From the cell containing the given text, extract its center point as (x, y) coordinate. 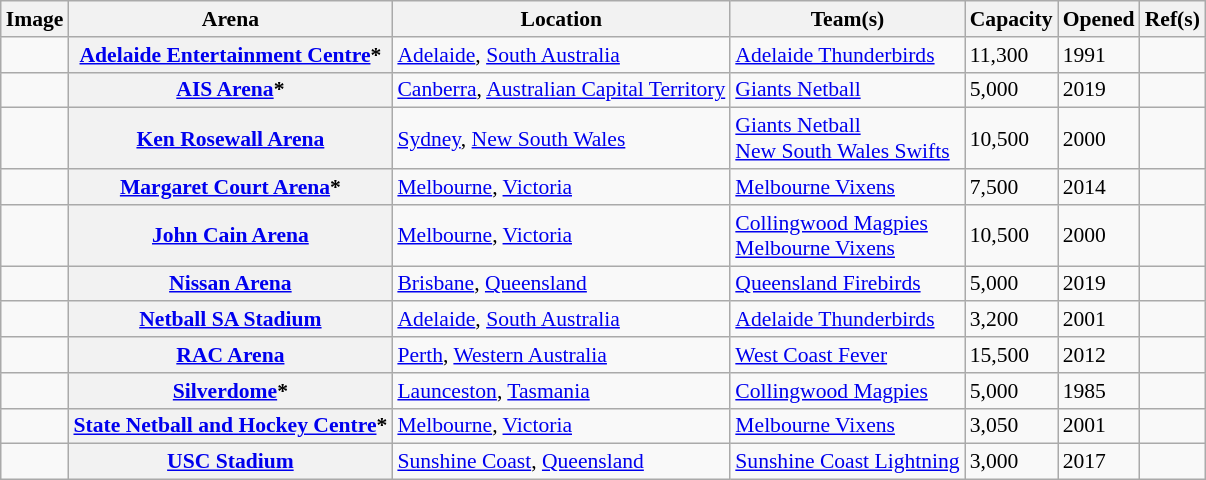
Collingwood MagpiesMelbourne Vixens (847, 236)
2012 (1099, 355)
Margaret Court Arena* (230, 187)
Giants Netball (847, 90)
Ken Rosewall Arena (230, 138)
Arena (230, 19)
15,500 (1012, 355)
Ref(s) (1172, 19)
RAC Arena (230, 355)
John Cain Arena (230, 236)
7,500 (1012, 187)
Canberra, Australian Capital Territory (561, 90)
Sunshine Coast Lightning (847, 462)
Netball SA Stadium (230, 320)
Brisbane, Queensland (561, 284)
Sunshine Coast, Queensland (561, 462)
Image (35, 19)
3,050 (1012, 426)
Location (561, 19)
Collingwood Magpies (847, 391)
Nissan Arena (230, 284)
1985 (1099, 391)
3,000 (1012, 462)
3,200 (1012, 320)
Sydney, New South Wales (561, 138)
USC Stadium (230, 462)
1991 (1099, 55)
Opened (1099, 19)
West Coast Fever (847, 355)
2014 (1099, 187)
Queensland Firebirds (847, 284)
Capacity (1012, 19)
AIS Arena* (230, 90)
Giants NetballNew South Wales Swifts (847, 138)
State Netball and Hockey Centre* (230, 426)
Silverdome* (230, 391)
11,300 (1012, 55)
2017 (1099, 462)
Adelaide Entertainment Centre* (230, 55)
Team(s) (847, 19)
Launceston, Tasmania (561, 391)
Perth, Western Australia (561, 355)
